For the text-containing cell, return its midpoint in (X, Y) coordinate format. 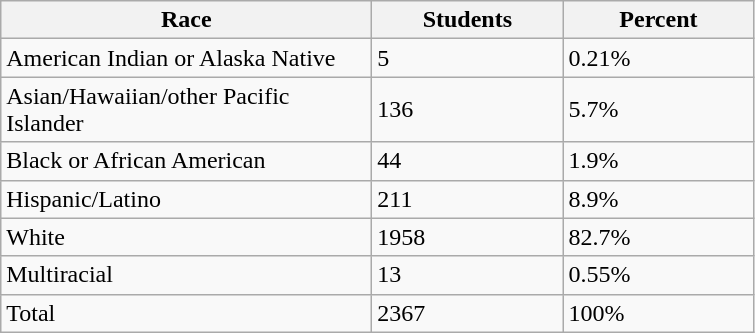
8.9% (658, 199)
Total (186, 313)
2367 (468, 313)
100% (658, 313)
American Indian or Alaska Native (186, 58)
Race (186, 20)
Students (468, 20)
Asian/Hawaiian/other Pacific Islander (186, 110)
5.7% (658, 110)
82.7% (658, 237)
5 (468, 58)
Hispanic/Latino (186, 199)
211 (468, 199)
Black or African American (186, 161)
136 (468, 110)
1958 (468, 237)
White (186, 237)
Multiracial (186, 275)
Percent (658, 20)
44 (468, 161)
0.55% (658, 275)
13 (468, 275)
0.21% (658, 58)
1.9% (658, 161)
